From the cell containing the given text, extract its center point as [X, Y] coordinate. 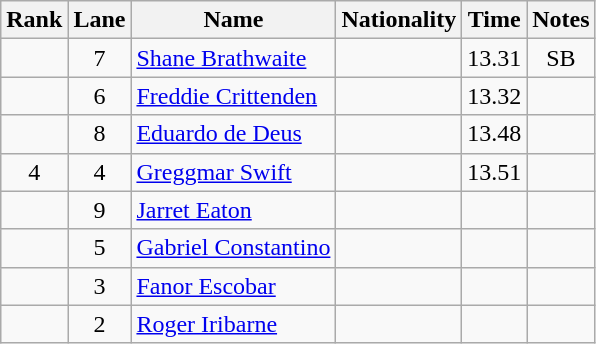
13.48 [494, 134]
8 [100, 134]
Name [234, 20]
Notes [561, 20]
5 [100, 248]
SB [561, 58]
Fanor Escobar [234, 286]
Gabriel Constantino [234, 248]
Lane [100, 20]
13.51 [494, 172]
6 [100, 96]
Greggmar Swift [234, 172]
Freddie Crittenden [234, 96]
7 [100, 58]
Jarret Eaton [234, 210]
Time [494, 20]
Roger Iribarne [234, 324]
13.32 [494, 96]
3 [100, 286]
Shane Brathwaite [234, 58]
9 [100, 210]
Nationality [399, 20]
2 [100, 324]
Eduardo de Deus [234, 134]
Rank [34, 20]
13.31 [494, 58]
